Extract the [x, y] coordinate from the center of the cell holding the provided text.  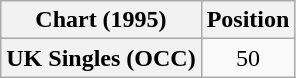
UK Singles (OCC) [101, 58]
Position [248, 20]
Chart (1995) [101, 20]
50 [248, 58]
